Return (X, Y) of the center of cell containing provided text 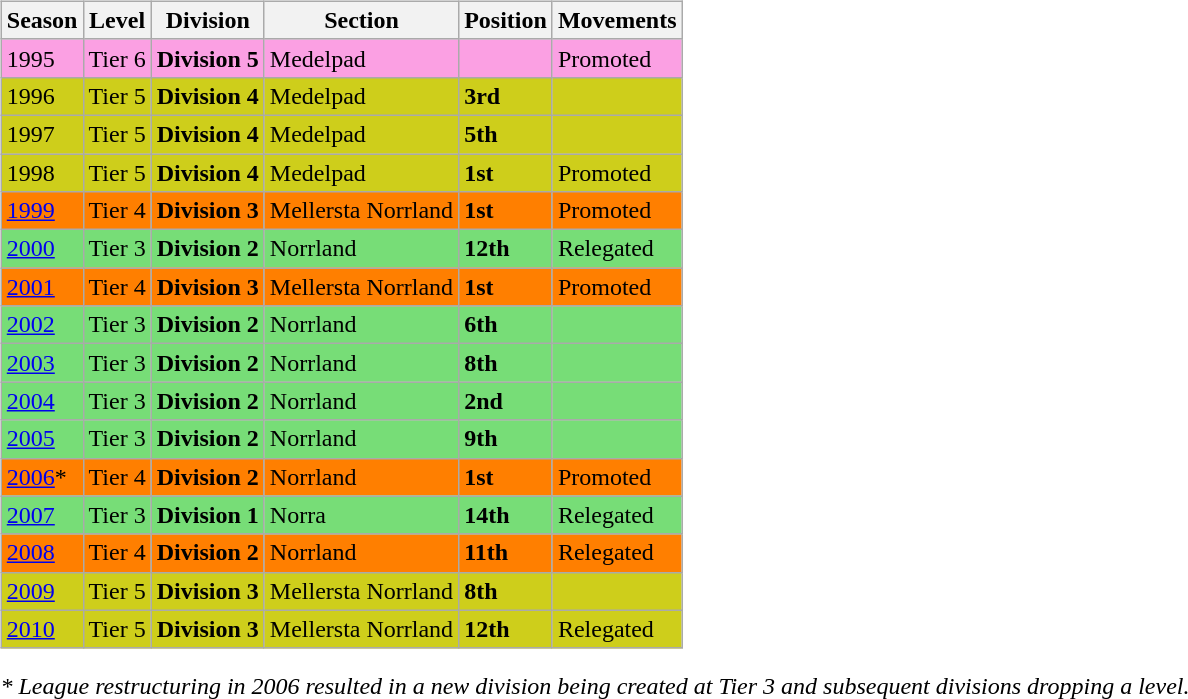
Position (506, 20)
Section (361, 20)
2001 (42, 287)
Movements (617, 20)
3rd (506, 96)
2010 (42, 629)
2004 (42, 401)
Division 1 (208, 515)
2nd (506, 401)
Level (117, 20)
Season (42, 20)
14th (506, 515)
Division 5 (208, 58)
5th (506, 134)
2000 (42, 249)
2009 (42, 591)
2007 (42, 515)
2002 (42, 325)
9th (506, 439)
Norra (361, 515)
1999 (42, 211)
1995 (42, 58)
Division (208, 20)
6th (506, 325)
1998 (42, 173)
1997 (42, 134)
2006* (42, 477)
1996 (42, 96)
2003 (42, 363)
2008 (42, 553)
2005 (42, 439)
11th (506, 553)
Tier 6 (117, 58)
